Identify which cell holds the provided text, then report its [x, y] central coordinate. 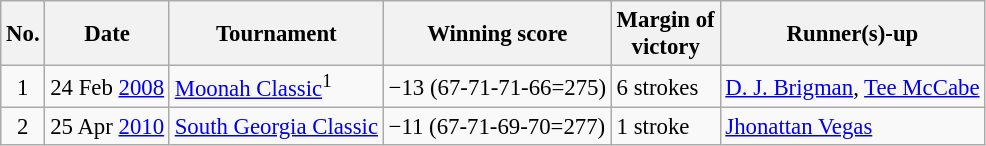
D. J. Brigman, Tee McCabe [852, 87]
1 [23, 87]
24 Feb 2008 [107, 87]
Runner(s)-up [852, 34]
−11 (67-71-69-70=277) [497, 127]
No. [23, 34]
Date [107, 34]
6 strokes [666, 87]
−13 (67-71-71-66=275) [497, 87]
Moonah Classic1 [276, 87]
2 [23, 127]
Margin ofvictory [666, 34]
Tournament [276, 34]
Jhonattan Vegas [852, 127]
Winning score [497, 34]
1 stroke [666, 127]
South Georgia Classic [276, 127]
25 Apr 2010 [107, 127]
